From the cell containing the given text, extract its center point as [x, y] coordinate. 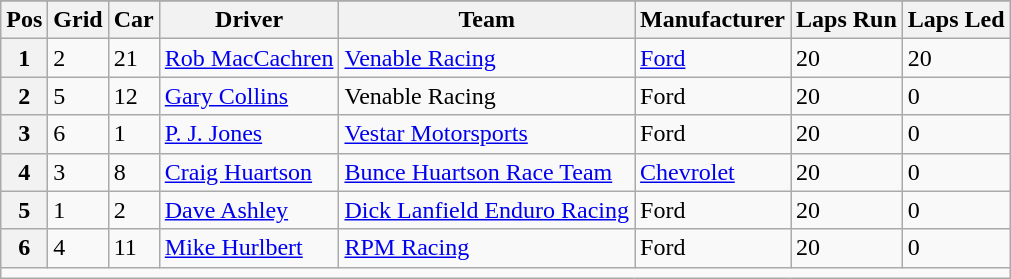
Pos [24, 20]
RPM Racing [487, 248]
P. J. Jones [249, 134]
Vestar Motorsports [487, 134]
Car [134, 20]
Laps Led [956, 20]
Rob MacCachren [249, 58]
21 [134, 58]
Dick Lanfield Enduro Racing [487, 210]
Driver [249, 20]
12 [134, 96]
Mike Hurlbert [249, 248]
Laps Run [846, 20]
Team [487, 20]
Manufacturer [713, 20]
8 [134, 172]
Bunce Huartson Race Team [487, 172]
Chevrolet [713, 172]
Dave Ashley [249, 210]
Grid [78, 20]
Craig Huartson [249, 172]
11 [134, 248]
Gary Collins [249, 96]
